Search for the cell housing the specified text and yield its (x, y) center coordinate. 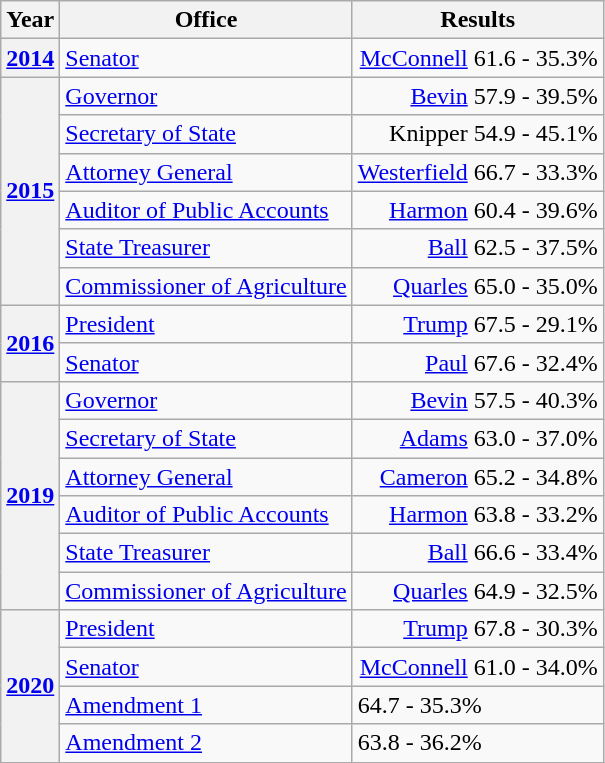
2014 (30, 58)
Harmon 60.4 - 39.6% (478, 210)
2016 (30, 343)
McConnell 61.6 - 35.3% (478, 58)
2015 (30, 191)
Amendment 2 (206, 743)
64.7 - 35.3% (478, 705)
Ball 62.5 - 37.5% (478, 248)
Office (206, 20)
Trump 67.5 - 29.1% (478, 324)
Harmon 63.8 - 33.2% (478, 515)
Paul 67.6 - 32.4% (478, 362)
2020 (30, 686)
Quarles 65.0 - 35.0% (478, 286)
Bevin 57.9 - 39.5% (478, 96)
Knipper 54.9 - 45.1% (478, 134)
Amendment 1 (206, 705)
Westerfield 66.7 - 33.3% (478, 172)
63.8 - 36.2% (478, 743)
McConnell 61.0 - 34.0% (478, 667)
Year (30, 20)
Cameron 65.2 - 34.8% (478, 477)
Bevin 57.5 - 40.3% (478, 400)
Results (478, 20)
Adams 63.0 - 37.0% (478, 438)
Ball 66.6 - 33.4% (478, 553)
Quarles 64.9 - 32.5% (478, 591)
Trump 67.8 - 30.3% (478, 629)
2019 (30, 495)
